Return (x, y) of the center of cell containing provided text 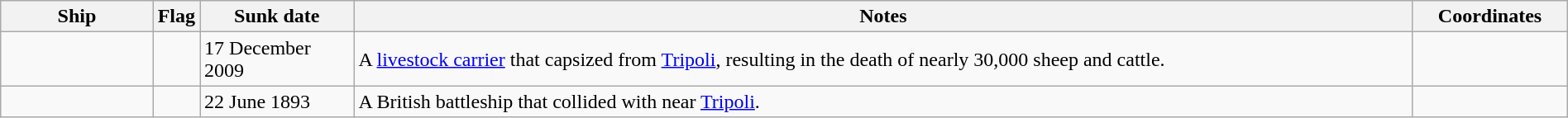
Sunk date (277, 17)
Ship (77, 17)
22 June 1893 (277, 101)
17 December 2009 (277, 59)
Coordinates (1490, 17)
A British battleship that collided with near Tripoli. (883, 101)
A livestock carrier that capsized from Tripoli, resulting in the death of nearly 30,000 sheep and cattle. (883, 59)
Notes (883, 17)
Flag (176, 17)
